Return the (X, Y) coordinate for the center point of the cell that contains the specified text.  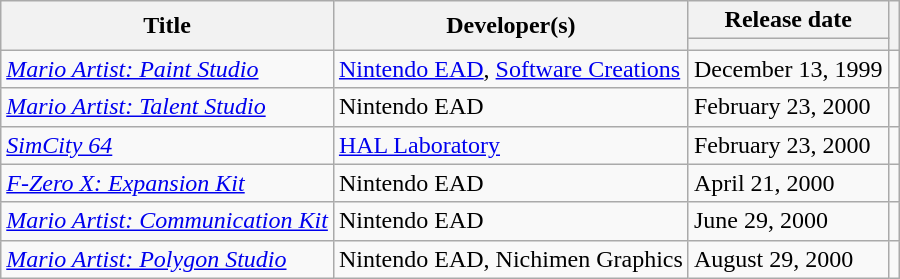
Title (168, 26)
Release date (788, 20)
SimCity 64 (168, 145)
April 21, 2000 (788, 183)
Mario Artist: Communication Kit (168, 221)
December 13, 1999 (788, 69)
August 29, 2000 (788, 259)
Mario Artist: Polygon Studio (168, 259)
Nintendo EAD, Software Creations (510, 69)
F-Zero X: Expansion Kit (168, 183)
Mario Artist: Talent Studio (168, 107)
June 29, 2000 (788, 221)
Nintendo EAD, Nichimen Graphics (510, 259)
HAL Laboratory (510, 145)
Mario Artist: Paint Studio (168, 69)
Developer(s) (510, 26)
